Find where the given text appears and provide that cell's center as [X, Y] coordinate. 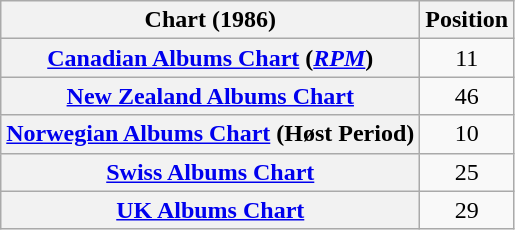
Position [467, 20]
29 [467, 210]
New Zealand Albums Chart [210, 96]
Norwegian Albums Chart (Høst Period) [210, 134]
Swiss Albums Chart [210, 172]
11 [467, 58]
46 [467, 96]
25 [467, 172]
Chart (1986) [210, 20]
Canadian Albums Chart (RPM) [210, 58]
UK Albums Chart [210, 210]
10 [467, 134]
